Capture the cell that displays the provided text and extract its [X, Y] central coordinate. 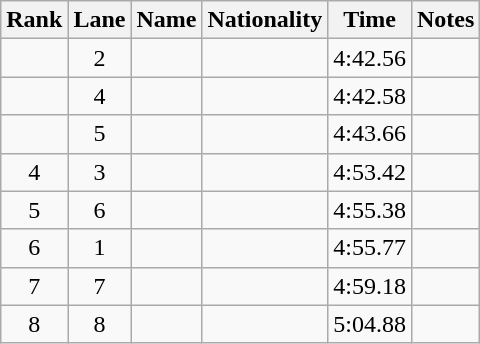
3 [100, 172]
Lane [100, 20]
Name [166, 20]
Rank [34, 20]
Nationality [265, 20]
4:42.58 [370, 96]
2 [100, 58]
4:43.66 [370, 134]
1 [100, 248]
4:55.77 [370, 248]
4:59.18 [370, 286]
Time [370, 20]
4:53.42 [370, 172]
Notes [445, 20]
4:55.38 [370, 210]
4:42.56 [370, 58]
5:04.88 [370, 324]
